Extract the (X, Y) coordinate from the center of the cell holding the provided text.  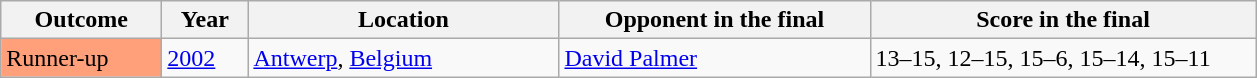
David Palmer (714, 58)
13–15, 12–15, 15–6, 15–14, 15–11 (1063, 58)
Year (205, 20)
Antwerp, Belgium (404, 58)
Score in the final (1063, 20)
Opponent in the final (714, 20)
Runner-up (82, 58)
Location (404, 20)
2002 (205, 58)
Outcome (82, 20)
